Return [x, y] of the center of cell containing provided text 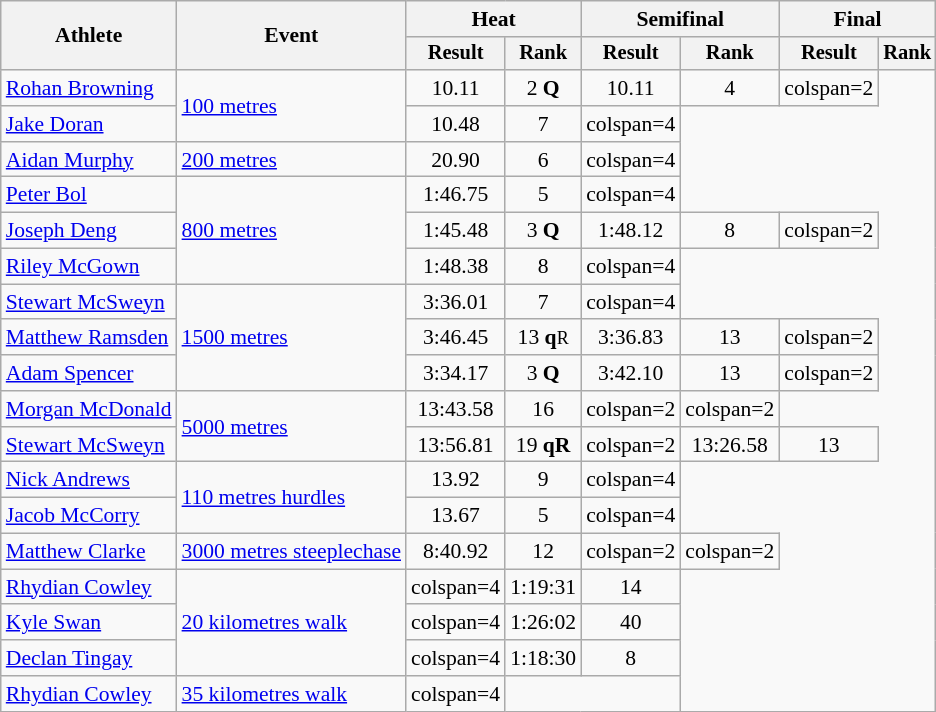
13:56.81 [456, 445]
40 [630, 623]
Final [858, 19]
2 Q [543, 88]
Matthew Ramsden [89, 338]
16 [543, 409]
1:19:31 [543, 587]
Jake Doran [89, 124]
1:48.12 [630, 231]
Event [292, 36]
Matthew Clarke [89, 552]
Joseph Deng [89, 231]
Kyle Swan [89, 623]
13:26.58 [730, 445]
8:40.92 [456, 552]
200 metres [292, 160]
Jacob McCorry [89, 516]
Athlete [89, 36]
3:46.45 [456, 338]
Rohan Browning [89, 88]
5000 metres [292, 426]
Riley McGown [89, 267]
20.90 [456, 160]
4 [730, 88]
Heat [494, 19]
1:45.48 [456, 231]
Declan Tingay [89, 658]
13.67 [456, 516]
3:36.01 [456, 302]
10.48 [456, 124]
3:36.83 [630, 338]
Semifinal [680, 19]
Adam Spencer [89, 373]
Peter Bol [89, 195]
1:48.38 [456, 267]
13 qR [543, 338]
13:43.58 [456, 409]
3000 metres steeplechase [292, 552]
14 [630, 587]
3:42.10 [630, 373]
13.92 [456, 480]
1:26:02 [543, 623]
1:46.75 [456, 195]
800 metres [292, 230]
12 [543, 552]
110 metres hurdles [292, 498]
1:18:30 [543, 658]
100 metres [292, 106]
35 kilometres walk [292, 694]
6 [543, 160]
19 qR [543, 445]
Morgan McDonald [89, 409]
Aidan Murphy [89, 160]
Nick Andrews [89, 480]
3:34.17 [456, 373]
1500 metres [292, 338]
20 kilometres walk [292, 622]
9 [543, 480]
